From the cell containing the given text, extract its center point as [x, y] coordinate. 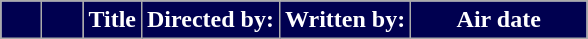
Title [112, 20]
Written by: [344, 20]
Directed by: [210, 20]
Air date [499, 20]
